Scan for the cell matching the given text and deliver its (X, Y) coordinate at center. 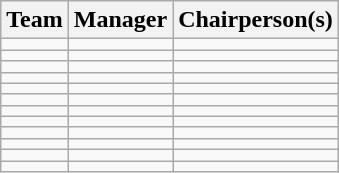
Team (35, 20)
Chairperson(s) (256, 20)
Manager (120, 20)
